For the text-containing cell, return its midpoint in (x, y) coordinate format. 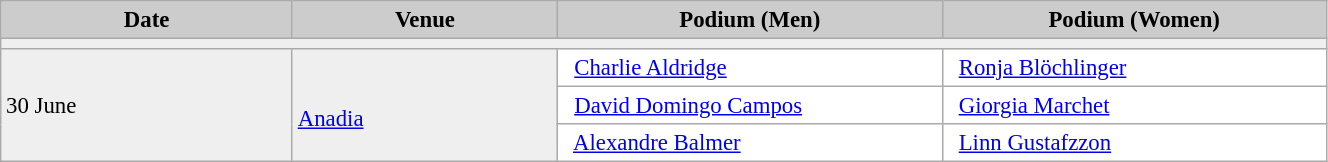
Podium (Women) (1134, 20)
Date (147, 20)
Venue (424, 20)
David Domingo Campos (750, 106)
Charlie Aldridge (750, 68)
Alexandre Balmer (750, 143)
30 June (147, 106)
Ronja Blöchlinger (1134, 68)
Podium (Men) (750, 20)
Giorgia Marchet (1134, 106)
Anadia (424, 106)
Linn Gustafzzon (1134, 143)
